Capture the cell that displays the provided text and extract its [x, y] central coordinate. 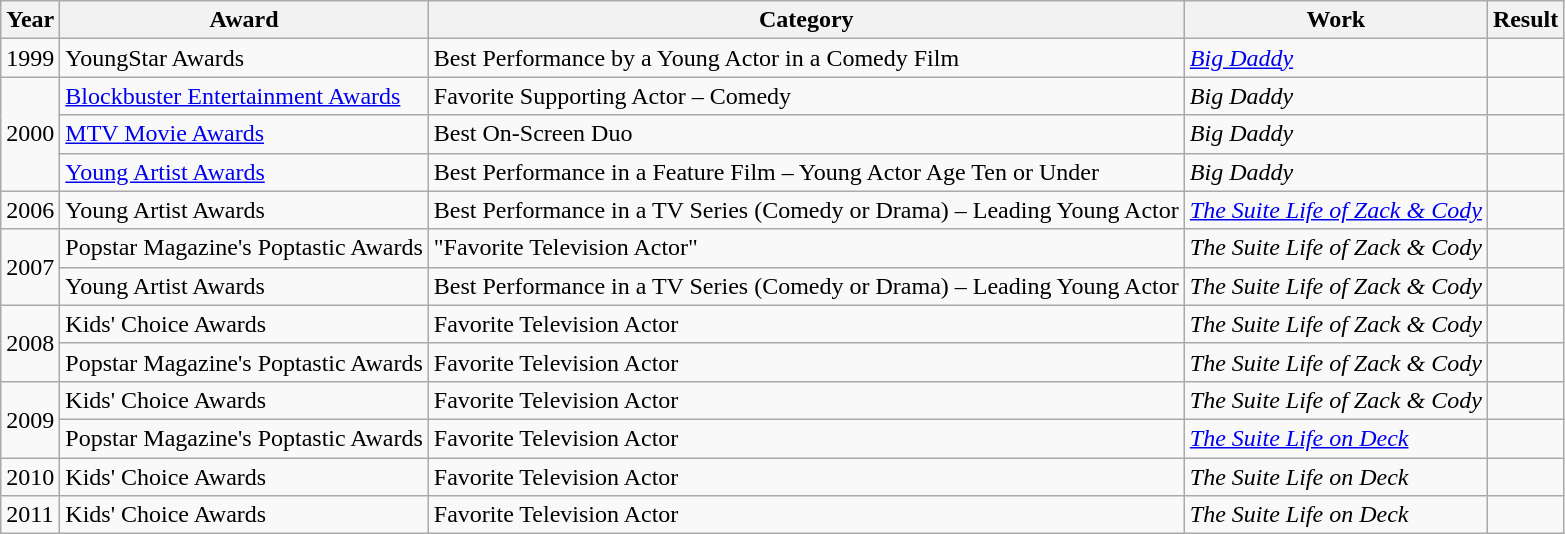
Year [30, 20]
Best Performance in a Feature Film – Young Actor Age Ten or Under [806, 172]
2008 [30, 343]
Blockbuster Entertainment Awards [244, 96]
Result [1525, 20]
Favorite Supporting Actor – Comedy [806, 96]
YoungStar Awards [244, 58]
Best On-Screen Duo [806, 134]
Award [244, 20]
Category [806, 20]
Best Performance by a Young Actor in a Comedy Film [806, 58]
"Favorite Television Actor" [806, 248]
Work [1336, 20]
2007 [30, 267]
2010 [30, 477]
2006 [30, 210]
2009 [30, 419]
1999 [30, 58]
2000 [30, 134]
2011 [30, 515]
MTV Movie Awards [244, 134]
